Pinpoint the cell where the given text exists, returning its [X, Y] midpoint coordinate. 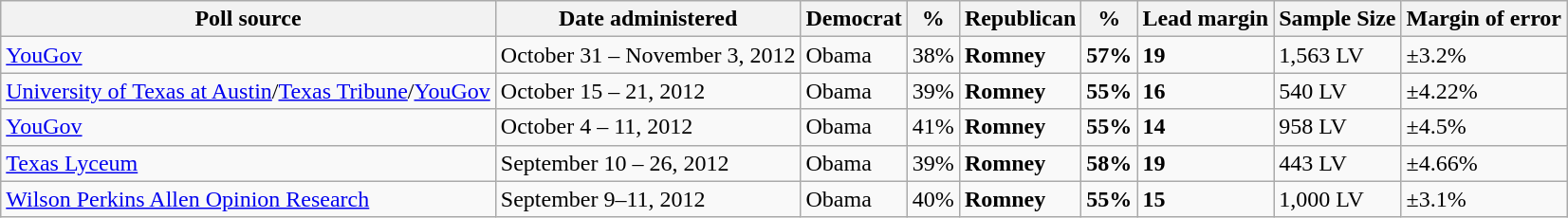
±4.22% [1484, 91]
57% [1110, 55]
Texas Lyceum [249, 163]
Sample Size [1337, 19]
15 [1206, 199]
±3.2% [1484, 55]
Margin of error [1484, 19]
443 LV [1337, 163]
September 9–11, 2012 [648, 199]
October 31 – November 3, 2012 [648, 55]
±4.5% [1484, 127]
October 4 – 11, 2012 [648, 127]
41% [933, 127]
540 LV [1337, 91]
Democrat [854, 19]
September 10 – 26, 2012 [648, 163]
1,563 LV [1337, 55]
Lead margin [1206, 19]
University of Texas at Austin/Texas Tribune/YouGov [249, 91]
Poll source [249, 19]
Republican [1020, 19]
14 [1206, 127]
16 [1206, 91]
58% [1110, 163]
Wilson Perkins Allen Opinion Research [249, 199]
Date administered [648, 19]
38% [933, 55]
±4.66% [1484, 163]
±3.1% [1484, 199]
October 15 – 21, 2012 [648, 91]
1,000 LV [1337, 199]
958 LV [1337, 127]
40% [933, 199]
